Provide the (x, y) coordinate of the cell's center where the given text is located.  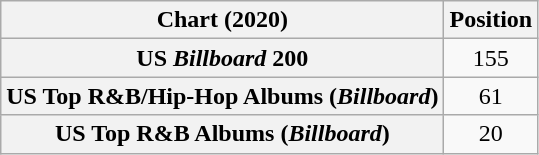
Position (491, 20)
US Top R&B Albums (Billboard) (222, 134)
US Billboard 200 (222, 58)
20 (491, 134)
61 (491, 96)
155 (491, 58)
Chart (2020) (222, 20)
US Top R&B/Hip-Hop Albums (Billboard) (222, 96)
